Find where the given text appears and provide that cell's center as (X, Y) coordinate. 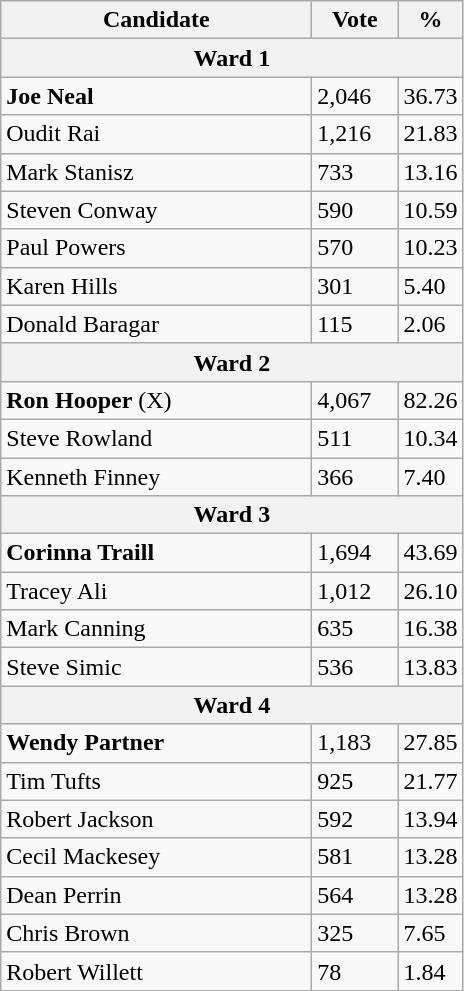
10.34 (430, 438)
Dean Perrin (156, 895)
43.69 (430, 553)
581 (355, 857)
366 (355, 477)
Wendy Partner (156, 743)
Corinna Traill (156, 553)
325 (355, 933)
536 (355, 667)
Candidate (156, 20)
Paul Powers (156, 248)
13.16 (430, 172)
Robert Willett (156, 971)
10.23 (430, 248)
564 (355, 895)
Ward 1 (232, 58)
78 (355, 971)
Tracey Ali (156, 591)
Steve Simic (156, 667)
1,216 (355, 134)
% (430, 20)
1,012 (355, 591)
2.06 (430, 324)
21.83 (430, 134)
2,046 (355, 96)
Cecil Mackesey (156, 857)
7.65 (430, 933)
592 (355, 819)
511 (355, 438)
5.40 (430, 286)
Steve Rowland (156, 438)
Kenneth Finney (156, 477)
Mark Canning (156, 629)
4,067 (355, 400)
82.26 (430, 400)
Ward 2 (232, 362)
13.83 (430, 667)
21.77 (430, 781)
301 (355, 286)
Steven Conway (156, 210)
36.73 (430, 96)
Donald Baragar (156, 324)
27.85 (430, 743)
Ron Hooper (X) (156, 400)
26.10 (430, 591)
733 (355, 172)
925 (355, 781)
Ward 3 (232, 515)
Tim Tufts (156, 781)
7.40 (430, 477)
16.38 (430, 629)
1.84 (430, 971)
Ward 4 (232, 705)
10.59 (430, 210)
Oudit Rai (156, 134)
Vote (355, 20)
Karen Hills (156, 286)
590 (355, 210)
Chris Brown (156, 933)
Joe Neal (156, 96)
1,183 (355, 743)
115 (355, 324)
635 (355, 629)
Mark Stanisz (156, 172)
Robert Jackson (156, 819)
570 (355, 248)
13.94 (430, 819)
1,694 (355, 553)
